Return (x, y) of the center of cell containing provided text 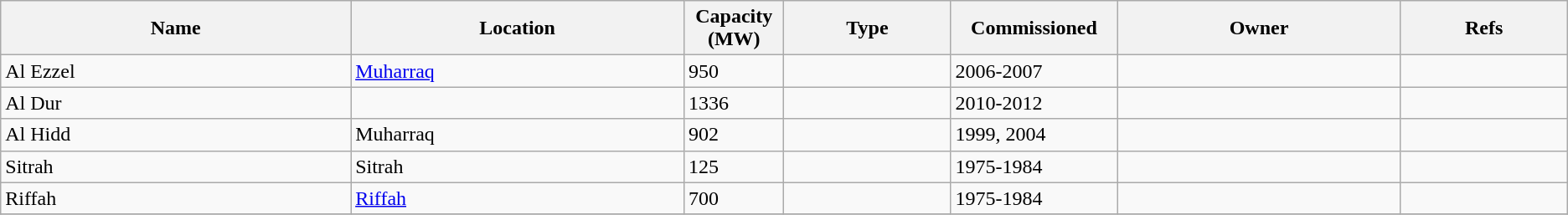
Commissioned (1034, 28)
Al Ezzel (176, 71)
Capacity (MW) (734, 28)
Al Dur (176, 103)
1999, 2004 (1034, 135)
Refs (1484, 28)
2006-2007 (1034, 71)
700 (734, 198)
125 (734, 166)
Type (868, 28)
Name (176, 28)
Location (518, 28)
Owner (1259, 28)
950 (734, 71)
Al Hidd (176, 135)
902 (734, 135)
2010-2012 (1034, 103)
1336 (734, 103)
